Return [x, y] of the center of cell containing provided text 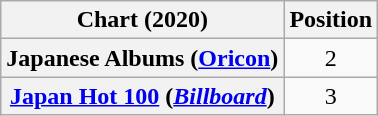
3 [331, 96]
2 [331, 58]
Japan Hot 100 (Billboard) [142, 96]
Position [331, 20]
Chart (2020) [142, 20]
Japanese Albums (Oricon) [142, 58]
